Scan for the cell matching the given text and deliver its (x, y) coordinate at center. 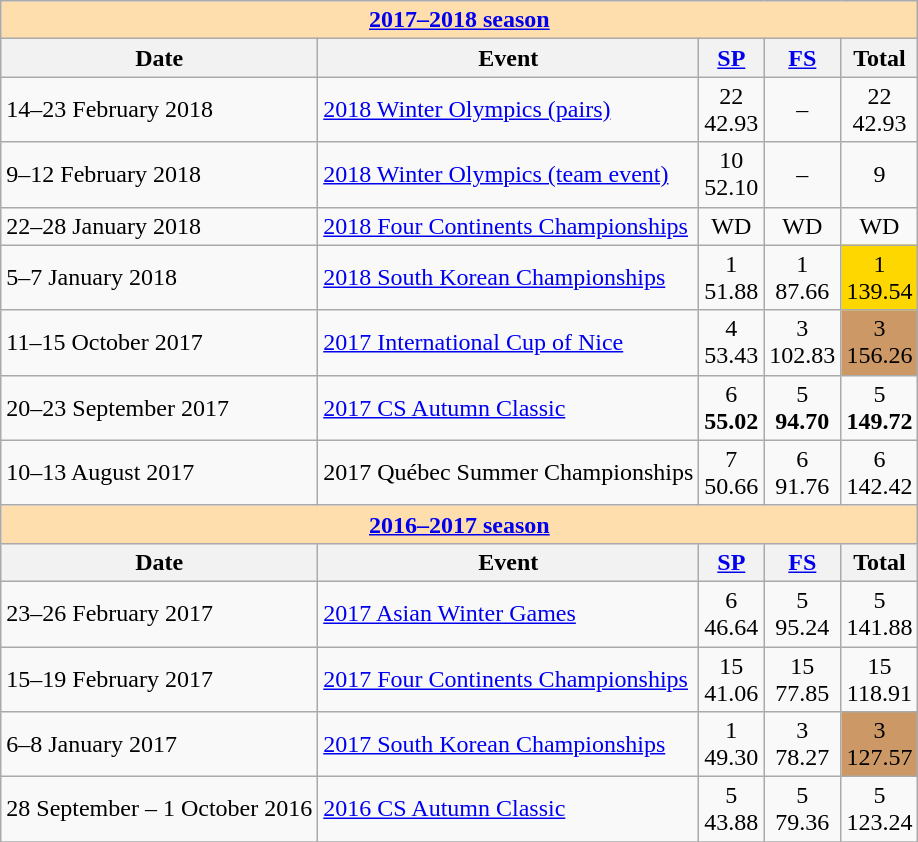
20–23 September 2017 (160, 408)
4 53.43 (732, 342)
22–28 January 2018 (160, 226)
3 78.27 (802, 744)
15 118.91 (880, 678)
15 41.06 (732, 678)
15 77.85 (802, 678)
1 51.88 (732, 278)
1 139.54 (880, 278)
9–12 February 2018 (160, 174)
5 79.36 (802, 810)
14–23 February 2018 (160, 110)
2017 Asian Winter Games (508, 614)
9 (880, 174)
3 127.57 (880, 744)
5–7 January 2018 (160, 278)
2017 CS Autumn Classic (508, 408)
5 43.88 (732, 810)
6 55.02 (732, 408)
2017 Québec Summer Championships (508, 472)
5 149.72 (880, 408)
5 123.24 (880, 810)
3 102.83 (802, 342)
6 142.42 (880, 472)
5 141.88 (880, 614)
10 52.10 (732, 174)
2017 South Korean Championships (508, 744)
6–8 January 2017 (160, 744)
10–13 August 2017 (160, 472)
1 87.66 (802, 278)
6 46.64 (732, 614)
6 91.76 (802, 472)
2016–2017 season (460, 524)
23–26 February 2017 (160, 614)
7 50.66 (732, 472)
28 September – 1 October 2016 (160, 810)
5 95.24 (802, 614)
2017 International Cup of Nice (508, 342)
2018 Four Continents Championships (508, 226)
15–19 February 2017 (160, 678)
2016 CS Autumn Classic (508, 810)
2018 Winter Olympics (team event) (508, 174)
3 156.26 (880, 342)
5 94.70 (802, 408)
11–15 October 2017 (160, 342)
2017–2018 season (460, 20)
2018 South Korean Championships (508, 278)
2018 Winter Olympics (pairs) (508, 110)
1 49.30 (732, 744)
2017 Four Continents Championships (508, 678)
